Detect which cell encompasses the target text, then output its [X, Y] center coordinate. 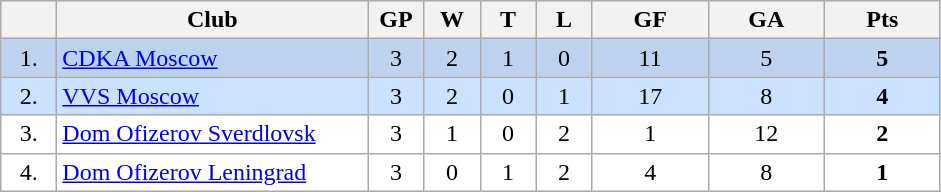
W [452, 20]
4. [29, 172]
Pts [882, 20]
T [508, 20]
12 [766, 134]
17 [650, 96]
2. [29, 96]
1. [29, 58]
L [564, 20]
Dom Ofizerov Leningrad [212, 172]
GF [650, 20]
Club [212, 20]
Dom Ofizerov Sverdlovsk [212, 134]
VVS Moscow [212, 96]
11 [650, 58]
GA [766, 20]
CDKA Moscow [212, 58]
GP [396, 20]
3. [29, 134]
